Find where the given text appears and provide that cell's center as (X, Y) coordinate. 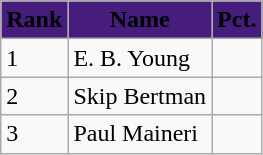
Paul Maineri (140, 134)
E. B. Young (140, 58)
3 (34, 134)
Pct. (237, 20)
Name (140, 20)
Rank (34, 20)
1 (34, 58)
Skip Bertman (140, 96)
2 (34, 96)
